For the text-containing cell, return its midpoint in [x, y] coordinate format. 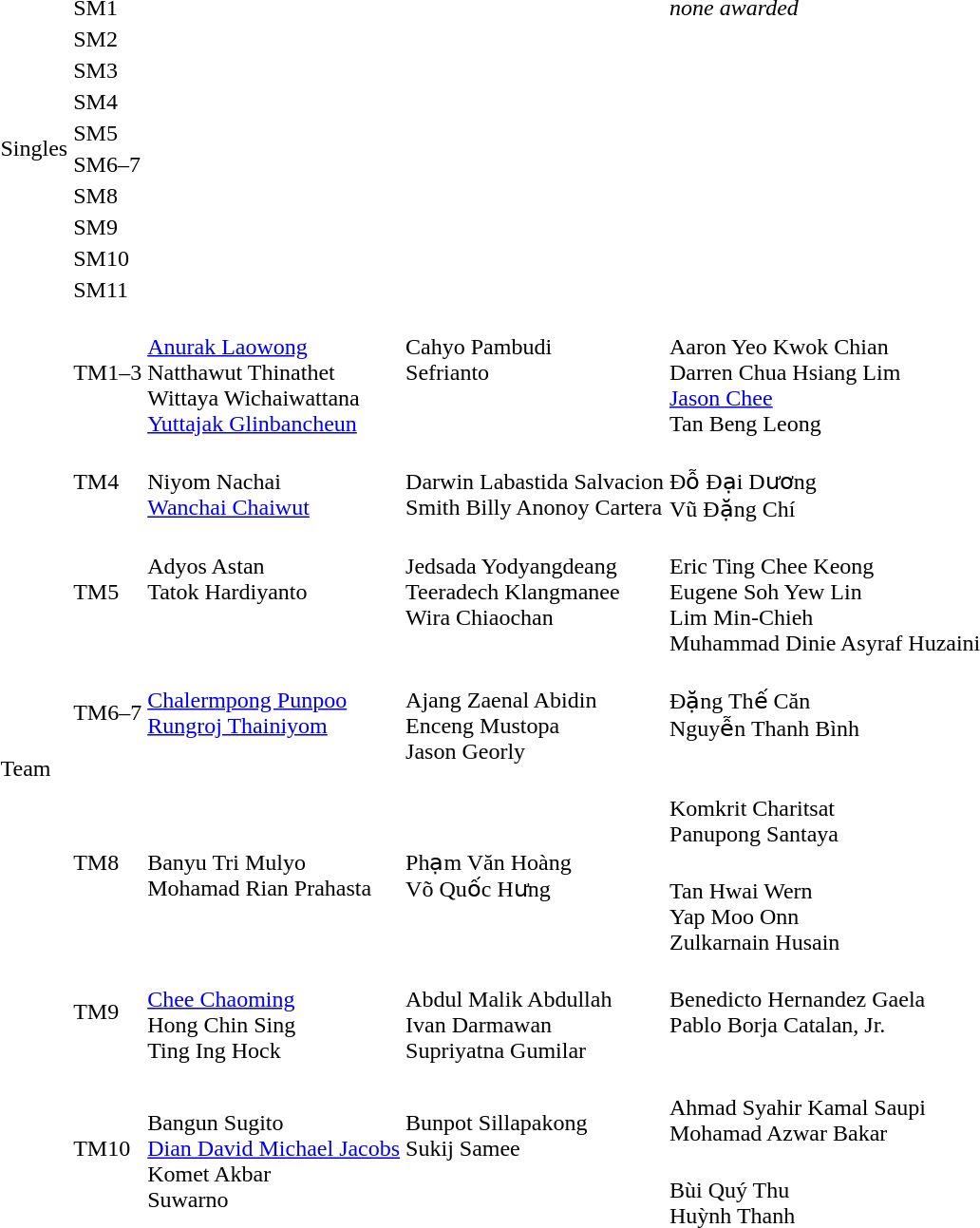
Abdul Malik AbdullahIvan DarmawanSupriyatna Gumilar [536, 1012]
SM11 [108, 290]
SM2 [108, 39]
SM5 [108, 133]
TM4 [108, 482]
SM8 [108, 196]
Niyom NachaiWanchai Chaiwut [273, 482]
Adyos AstanTatok Hardiyanto [273, 592]
TM5 [108, 592]
Anurak LaowongNatthawut ThinathetWittaya WichaiwattanaYuttajak Glinbancheun [273, 372]
SM4 [108, 102]
Chee ChaomingHong Chin SingTing Ing Hock [273, 1012]
SM9 [108, 227]
TM9 [108, 1012]
SM3 [108, 70]
Phạm Văn HoàngVõ Quốc Hưng [536, 862]
SM6–7 [108, 164]
Cahyo PambudiSefrianto [536, 372]
TM6–7 [108, 712]
Darwin Labastida SalvacionSmith Billy Anonoy Cartera [536, 482]
TM1–3 [108, 372]
Jedsada YodyangdeangTeeradech KlangmaneeWira Chiaochan [536, 592]
Chalermpong PunpooRungroj Thainiyom [273, 712]
TM8 [108, 862]
SM10 [108, 258]
Banyu Tri MulyoMohamad Rian Prahasta [273, 862]
Ajang Zaenal AbidinEnceng MustopaJason Georly [536, 712]
